Extract the (X, Y) coordinate from the center of the cell holding the provided text.  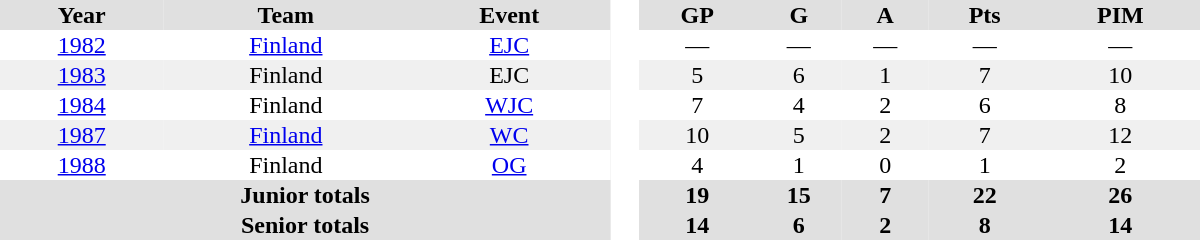
Year (82, 15)
15 (798, 195)
1982 (82, 45)
Event (509, 15)
22 (985, 195)
GP (697, 15)
G (798, 15)
19 (697, 195)
Senior totals (305, 225)
1987 (82, 135)
12 (1120, 135)
WC (509, 135)
26 (1120, 195)
1988 (82, 165)
Team (286, 15)
0 (886, 165)
A (886, 15)
PIM (1120, 15)
OG (509, 165)
1983 (82, 75)
Junior totals (305, 195)
Pts (985, 15)
WJC (509, 105)
1984 (82, 105)
